Pinpoint the cell where the given text exists, returning its [x, y] midpoint coordinate. 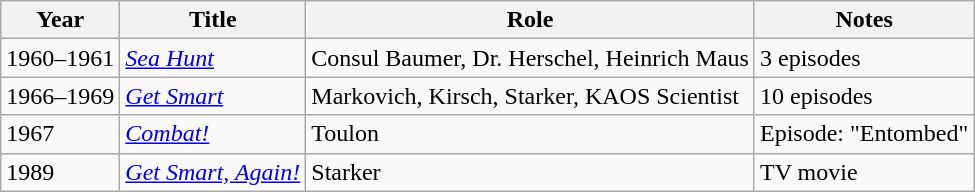
Toulon [530, 134]
1967 [60, 134]
Year [60, 20]
1989 [60, 172]
TV movie [864, 172]
Get Smart, Again! [213, 172]
1966–1969 [60, 96]
3 episodes [864, 58]
Sea Hunt [213, 58]
Notes [864, 20]
Combat! [213, 134]
Episode: "Entombed" [864, 134]
10 episodes [864, 96]
Markovich, Kirsch, Starker, KAOS Scientist [530, 96]
Starker [530, 172]
Title [213, 20]
Role [530, 20]
Consul Baumer, Dr. Herschel, Heinrich Maus [530, 58]
Get Smart [213, 96]
1960–1961 [60, 58]
